Provide the (X, Y) coordinate of the cell's center where the given text is located.  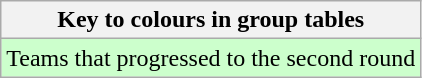
Key to colours in group tables (211, 20)
Teams that progressed to the second round (211, 58)
